From the cell containing the given text, extract its center point as (X, Y) coordinate. 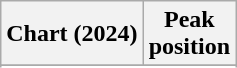
Peakposition (189, 34)
Chart (2024) (72, 34)
